Identify which cell holds the provided text, then report its (X, Y) central coordinate. 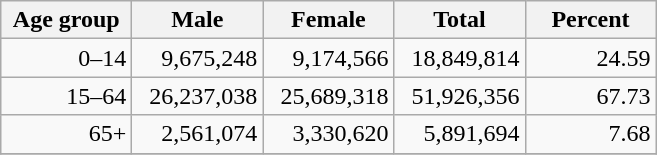
65+ (66, 134)
3,330,620 (328, 134)
51,926,356 (460, 96)
18,849,814 (460, 58)
9,174,566 (328, 58)
15–64 (66, 96)
67.73 (590, 96)
Age group (66, 20)
Male (198, 20)
Total (460, 20)
24.59 (590, 58)
7.68 (590, 134)
9,675,248 (198, 58)
26,237,038 (198, 96)
5,891,694 (460, 134)
Percent (590, 20)
25,689,318 (328, 96)
2,561,074 (198, 134)
0–14 (66, 58)
Female (328, 20)
